Identify which cell holds the provided text, then report its [X, Y] central coordinate. 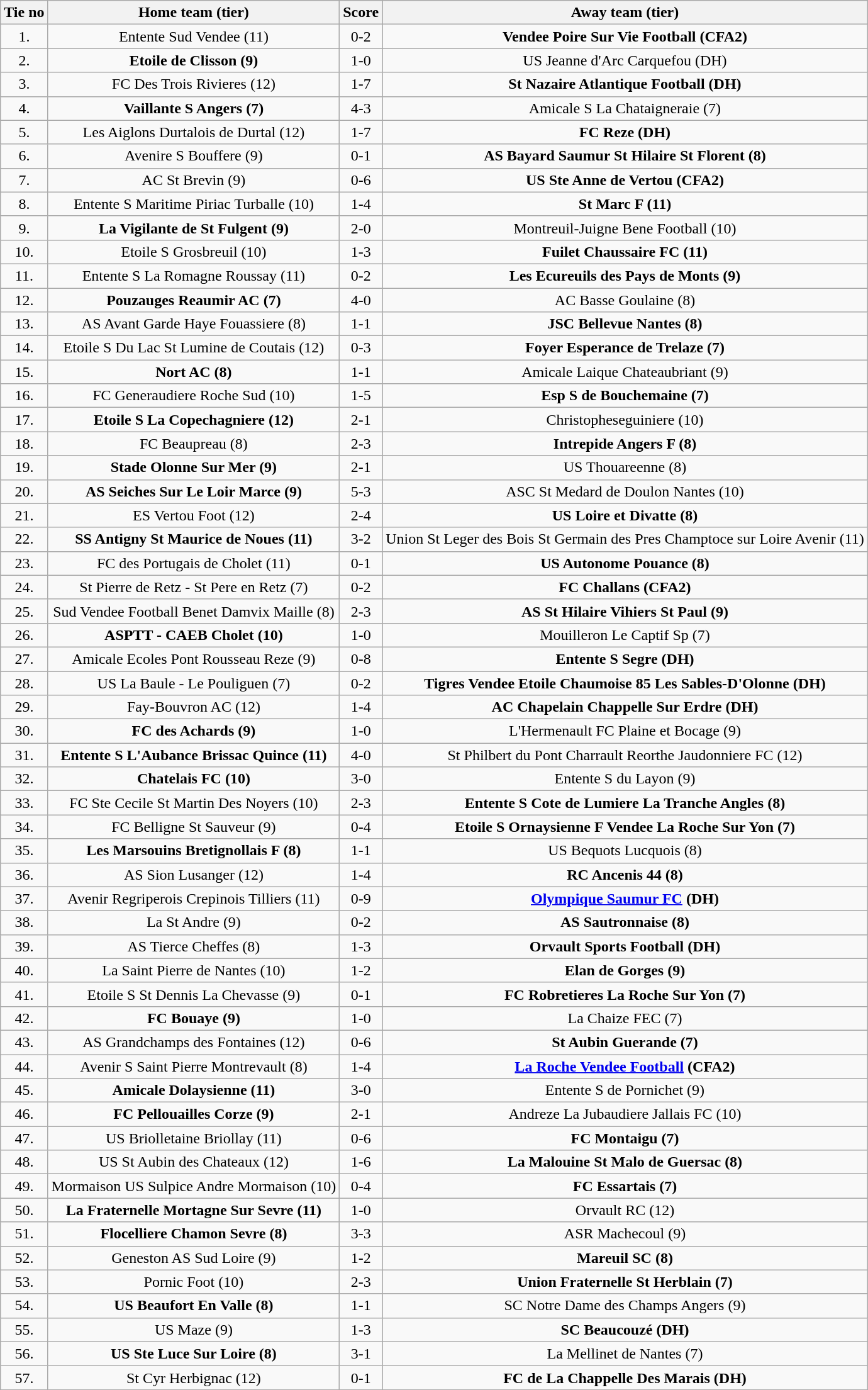
Avenir S Saint Pierre Montrevault (8) [194, 1067]
0-9 [361, 899]
34. [24, 827]
32. [24, 779]
14. [24, 348]
10. [24, 252]
US Thouareenne (8) [625, 468]
11. [24, 276]
Mormaison US Sulpice Andre Mormaison (10) [194, 1186]
Fuilet Chaussaire FC (11) [625, 252]
43. [24, 1042]
3-3 [361, 1234]
16. [24, 396]
US Briolletaine Briollay (11) [194, 1138]
AS Seiches Sur Le Loir Marce (9) [194, 491]
Mareuil SC (8) [625, 1258]
7. [24, 180]
1-5 [361, 396]
8. [24, 204]
Entente S Segre (DH) [625, 659]
ASPTT - CAEB Cholet (10) [194, 635]
Etoile S Du Lac St Lumine de Coutais (12) [194, 348]
FC Bouaye (9) [194, 1018]
AS Sautronnaise (8) [625, 922]
Les Ecureuils des Pays de Monts (9) [625, 276]
38. [24, 922]
19. [24, 468]
Entente S du Layon (9) [625, 779]
St Nazaire Atlantique Football (DH) [625, 84]
Away team (tier) [625, 13]
FC Montaigu (7) [625, 1138]
Entente S Cote de Lumiere La Tranche Angles (8) [625, 803]
6. [24, 156]
La Fraternelle Mortagne Sur Sevre (11) [194, 1210]
La Mellinet de Nantes (7) [625, 1354]
1. [24, 36]
Amicale Laique Chateaubriant (9) [625, 372]
FC de La Chappelle Des Marais (DH) [625, 1377]
55. [24, 1330]
Foyer Esperance de Trelaze (7) [625, 348]
FC Belligne St Sauveur (9) [194, 827]
La Vigilante de St Fulgent (9) [194, 228]
ES Vertou Foot (12) [194, 515]
Vendee Poire Sur Vie Football (CFA2) [625, 36]
22. [24, 539]
Etoile de Clisson (9) [194, 60]
18. [24, 444]
ASC St Medard de Doulon Nantes (10) [625, 491]
RC Ancenis 44 (8) [625, 875]
La St Andre (9) [194, 922]
Fay-Bouvron AC (12) [194, 707]
50. [24, 1210]
Esp S de Bouchemaine (7) [625, 396]
52. [24, 1258]
Score [361, 13]
AC Basse Goulaine (8) [625, 300]
13. [24, 324]
Orvault Sports Football (DH) [625, 946]
45. [24, 1090]
24. [24, 587]
Amicale S La Chataigneraie (7) [625, 108]
33. [24, 803]
Avenir Regriperois Crepinois Tilliers (11) [194, 899]
Pouzauges Reaumir AC (7) [194, 300]
46. [24, 1114]
Sud Vendee Football Benet Damvix Maille (8) [194, 611]
36. [24, 875]
Tie no [24, 13]
AS St Hilaire Vihiers St Paul (9) [625, 611]
Entente S de Pornichet (9) [625, 1090]
FC des Portugais de Cholet (11) [194, 563]
12. [24, 300]
FC Ste Cecile St Martin Des Noyers (10) [194, 803]
Union St Leger des Bois St Germain des Pres Champtoce sur Loire Avenir (11) [625, 539]
Entente S L'Aubance Brissac Quince (11) [194, 755]
44. [24, 1067]
3. [24, 84]
Intrepide Angers F (8) [625, 444]
41. [24, 994]
5. [24, 132]
1-6 [361, 1162]
St Philbert du Pont Charrault Reorthe Jaudonniere FC (12) [625, 755]
US St Aubin des Chateaux (12) [194, 1162]
ASR Machecoul (9) [625, 1234]
Tigres Vendee Etoile Chaumoise 85 Les Sables-D'Olonne (DH) [625, 683]
FC Pellouailles Corze (9) [194, 1114]
US Beaufort En Valle (8) [194, 1306]
St Pierre de Retz - St Pere en Retz (7) [194, 587]
28. [24, 683]
AS Tierce Cheffes (8) [194, 946]
St Aubin Guerande (7) [625, 1042]
US Loire et Divatte (8) [625, 515]
Etoile S Grosbreuil (10) [194, 252]
Montreuil-Juigne Bene Football (10) [625, 228]
Home team (tier) [194, 13]
47. [24, 1138]
St Cyr Herbignac (12) [194, 1377]
FC Generaudiere Roche Sud (10) [194, 396]
56. [24, 1354]
0-3 [361, 348]
3-2 [361, 539]
Christopheseguiniere (10) [625, 420]
US Bequots Lucquois (8) [625, 851]
Nort AC (8) [194, 372]
Vaillante S Angers (7) [194, 108]
Entente S Maritime Piriac Turballe (10) [194, 204]
2-4 [361, 515]
La Roche Vendee Football (CFA2) [625, 1067]
Union Fraternelle St Herblain (7) [625, 1282]
9. [24, 228]
23. [24, 563]
Amicale Dolaysienne (11) [194, 1090]
US Autonome Pouance (8) [625, 563]
4-3 [361, 108]
49. [24, 1186]
20. [24, 491]
FC Robretieres La Roche Sur Yon (7) [625, 994]
26. [24, 635]
Les Aiglons Durtalois de Durtal (12) [194, 132]
35. [24, 851]
AC Chapelain Chappelle Sur Erdre (DH) [625, 707]
L'Hermenault FC Plaine et Bocage (9) [625, 731]
Etoile S La Copechagniere (12) [194, 420]
53. [24, 1282]
Avenire S Bouffere (9) [194, 156]
Mouilleron Le Captif Sp (7) [625, 635]
Andreze La Jubaudiere Jallais FC (10) [625, 1114]
0-8 [361, 659]
29. [24, 707]
57. [24, 1377]
FC Beaupreau (8) [194, 444]
51. [24, 1234]
42. [24, 1018]
31. [24, 755]
La Malouine St Malo de Guersac (8) [625, 1162]
15. [24, 372]
54. [24, 1306]
5-3 [361, 491]
SC Beaucouzé (DH) [625, 1330]
La Chaize FEC (7) [625, 1018]
Pornic Foot (10) [194, 1282]
Flocelliere Chamon Sevre (8) [194, 1234]
3-1 [361, 1354]
40. [24, 970]
Entente Sud Vendee (11) [194, 36]
Orvault RC (12) [625, 1210]
US Ste Anne de Vertou (CFA2) [625, 180]
Entente S La Romagne Roussay (11) [194, 276]
Chatelais FC (10) [194, 779]
30. [24, 731]
FC Reze (DH) [625, 132]
4. [24, 108]
AS Avant Garde Haye Fouassiere (8) [194, 324]
AC St Brevin (9) [194, 180]
AS Sion Lusanger (12) [194, 875]
SC Notre Dame des Champs Angers (9) [625, 1306]
Geneston AS Sud Loire (9) [194, 1258]
Les Marsouins Bretignollais F (8) [194, 851]
48. [24, 1162]
AS Bayard Saumur St Hilaire St Florent (8) [625, 156]
2. [24, 60]
US La Baule - Le Pouliguen (7) [194, 683]
US Maze (9) [194, 1330]
FC Essartais (7) [625, 1186]
21. [24, 515]
JSC Bellevue Nantes (8) [625, 324]
Olympique Saumur FC (DH) [625, 899]
FC des Achards (9) [194, 731]
La Saint Pierre de Nantes (10) [194, 970]
US Jeanne d'Arc Carquefou (DH) [625, 60]
AS Grandchamps des Fontaines (12) [194, 1042]
Etoile S St Dennis La Chevasse (9) [194, 994]
2-0 [361, 228]
SS Antigny St Maurice de Noues (11) [194, 539]
Elan de Gorges (9) [625, 970]
Etoile S Ornaysienne F Vendee La Roche Sur Yon (7) [625, 827]
Amicale Ecoles Pont Rousseau Reze (9) [194, 659]
27. [24, 659]
US Ste Luce Sur Loire (8) [194, 1354]
FC Challans (CFA2) [625, 587]
St Marc F (11) [625, 204]
37. [24, 899]
17. [24, 420]
Stade Olonne Sur Mer (9) [194, 468]
25. [24, 611]
FC Des Trois Rivieres (12) [194, 84]
39. [24, 946]
